For the text-containing cell, return its midpoint in (x, y) coordinate format. 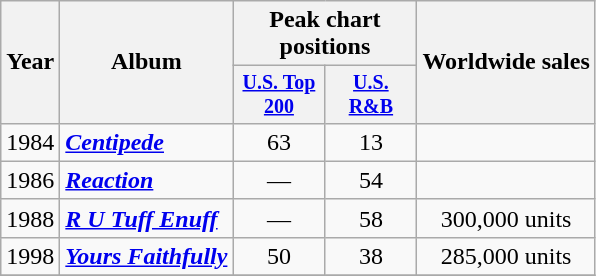
50 (279, 256)
Year (30, 62)
Album (146, 62)
U.S. Top 200 (279, 94)
1988 (30, 218)
Centipede (146, 142)
Yours Faithfully (146, 256)
285,000 units (506, 256)
13 (371, 142)
1984 (30, 142)
54 (371, 180)
1998 (30, 256)
1986 (30, 180)
63 (279, 142)
Reaction (146, 180)
U.S. R&B (371, 94)
Worldwide sales (506, 62)
300,000 units (506, 218)
58 (371, 218)
Peak chart positions (325, 34)
38 (371, 256)
R U Tuff Enuff (146, 218)
